For the text-containing cell, return its midpoint in [X, Y] coordinate format. 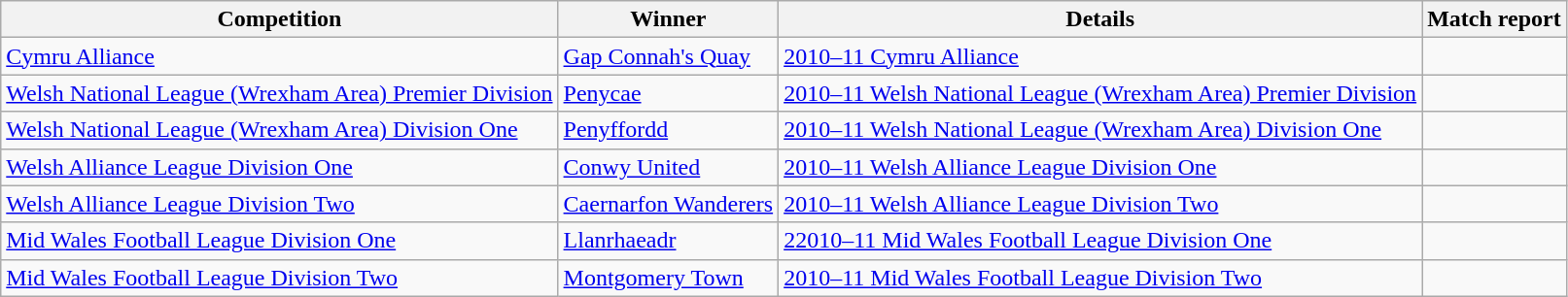
Details [1100, 19]
Montgomery Town [669, 278]
Welsh Alliance League Division One [280, 167]
2010–11 Welsh Alliance League Division One [1100, 167]
Penycae [669, 93]
Conwy United [669, 167]
2010–11 Welsh National League (Wrexham Area) Division One [1100, 130]
Caernarfon Wanderers [669, 204]
Llanrhaeadr [669, 241]
Welsh Alliance League Division Two [280, 204]
2010–11 Welsh Alliance League Division Two [1100, 204]
Welsh National League (Wrexham Area) Division One [280, 130]
22010–11 Mid Wales Football League Division One [1100, 241]
2010–11 Welsh National League (Wrexham Area) Premier Division [1100, 93]
2010–11 Cymru Alliance [1100, 56]
Welsh National League (Wrexham Area) Premier Division [280, 93]
Competition [280, 19]
Mid Wales Football League Division Two [280, 278]
Penyffordd [669, 130]
2010–11 Mid Wales Football League Division Two [1100, 278]
Mid Wales Football League Division One [280, 241]
Winner [669, 19]
Match report [1495, 19]
Cymru Alliance [280, 56]
Gap Connah's Quay [669, 56]
